Identify which cell holds the provided text, then report its (X, Y) central coordinate. 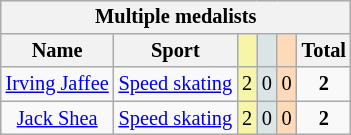
Jack Shea (58, 118)
Total (324, 51)
Multiple medalists (176, 17)
Irving Jaffee (58, 84)
Sport (176, 51)
Name (58, 51)
